Provide the [x, y] coordinate of the cell's center where the given text is located.  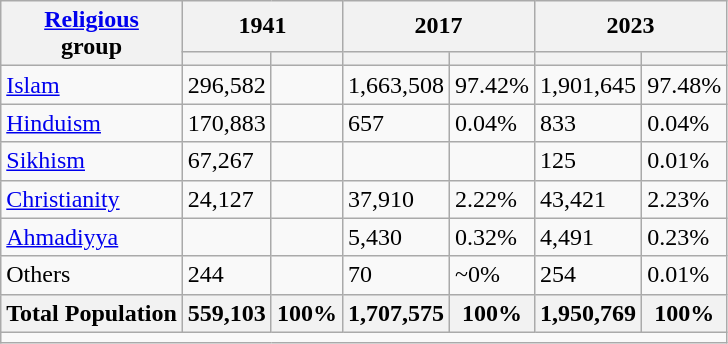
125 [588, 161]
37,910 [396, 199]
296,582 [226, 85]
Religiousgroup [92, 34]
2017 [438, 26]
70 [396, 275]
4,491 [588, 237]
1,663,508 [396, 85]
Total Population [92, 313]
2023 [631, 26]
5,430 [396, 237]
Ahmadiyya [92, 237]
170,883 [226, 123]
2.23% [684, 199]
1,950,769 [588, 313]
657 [396, 123]
833 [588, 123]
0.32% [492, 237]
Islam [92, 85]
43,421 [588, 199]
97.42% [492, 85]
254 [588, 275]
Sikhism [92, 161]
Christianity [92, 199]
Others [92, 275]
1941 [262, 26]
1,707,575 [396, 313]
2.22% [492, 199]
244 [226, 275]
24,127 [226, 199]
67,267 [226, 161]
1,901,645 [588, 85]
97.48% [684, 85]
Hinduism [92, 123]
559,103 [226, 313]
~0% [492, 275]
0.23% [684, 237]
